Determine the (X, Y) coordinate at the center of the cell enclosing the given text.  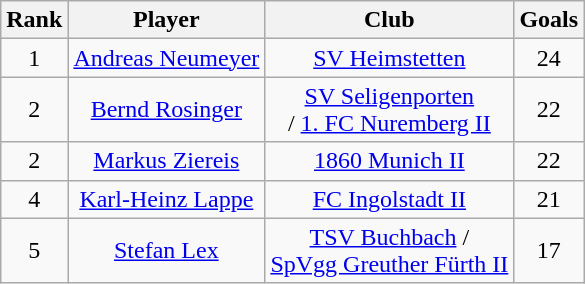
Andreas Neumeyer (166, 58)
4 (34, 199)
Goals (549, 20)
SV Heimstetten (390, 58)
TSV Buchbach / SpVgg Greuther Fürth II (390, 250)
FC Ingolstadt II (390, 199)
17 (549, 250)
Club (390, 20)
Player (166, 20)
21 (549, 199)
Rank (34, 20)
5 (34, 250)
Markus Ziereis (166, 161)
Karl-Heinz Lappe (166, 199)
24 (549, 58)
1860 Munich II (390, 161)
SV Seligenporten/ 1. FC Nuremberg II (390, 110)
Stefan Lex (166, 250)
Bernd Rosinger (166, 110)
1 (34, 58)
